Return the (X, Y) coordinate for the center point of the cell that contains the specified text.  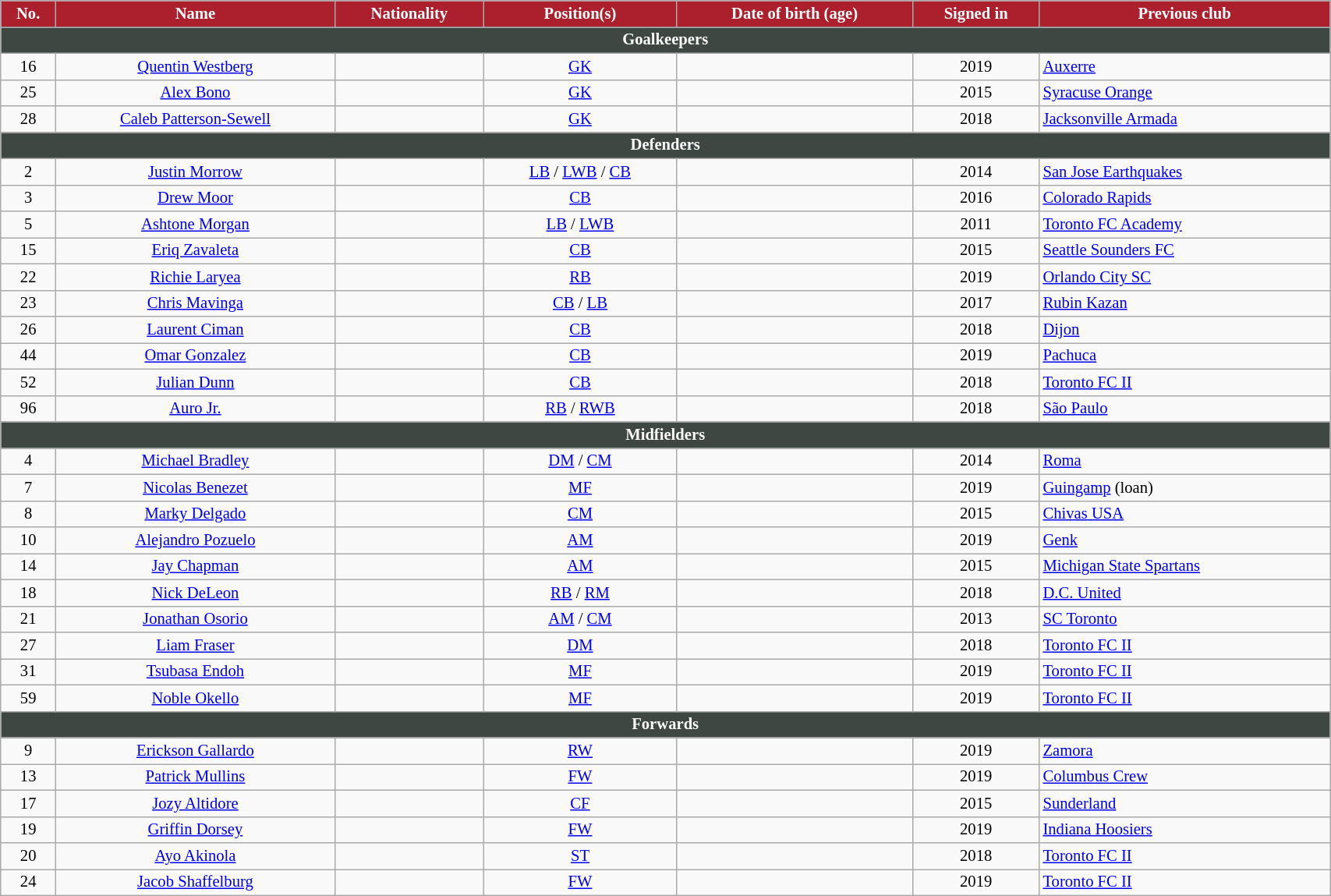
4 (28, 461)
Orlando City SC (1185, 277)
Alex Bono (196, 93)
ST (580, 855)
Michigan State Spartans (1185, 566)
Indiana Hoosiers (1185, 830)
Tsubasa Endoh (196, 671)
Omar Gonzalez (196, 356)
São Paulo (1185, 409)
Rubin Kazan (1185, 303)
DM / CM (580, 461)
Goalkeepers (666, 40)
Auxerre (1185, 66)
9 (28, 751)
2011 (976, 224)
Liam Fraser (196, 645)
Nicolas Benezet (196, 487)
Ayo Akinola (196, 855)
19 (28, 830)
Guingamp (loan) (1185, 487)
Auro Jr. (196, 409)
44 (28, 356)
Genk (1185, 540)
Jacksonville Armada (1185, 119)
Zamora (1185, 751)
2 (28, 172)
LB / LWB (580, 224)
Patrick Mullins (196, 777)
Richie Laryea (196, 277)
CM (580, 514)
16 (28, 66)
7 (28, 487)
Position(s) (580, 13)
22 (28, 277)
31 (28, 671)
Chivas USA (1185, 514)
Nick DeLeon (196, 593)
52 (28, 382)
Signed in (976, 13)
Griffin Dorsey (196, 830)
20 (28, 855)
DM (580, 645)
5 (28, 224)
Date of birth (age) (794, 13)
Chris Mavinga (196, 303)
Michael Bradley (196, 461)
LB / LWB / CB (580, 172)
2013 (976, 619)
D.C. United (1185, 593)
Ashtone Morgan (196, 224)
Pachuca (1185, 356)
Seattle Sounders FC (1185, 250)
Sunderland (1185, 803)
17 (28, 803)
No. (28, 13)
13 (28, 777)
2016 (976, 198)
Julian Dunn (196, 382)
Laurent Ciman (196, 330)
Marky Delgado (196, 514)
24 (28, 882)
Dijon (1185, 330)
Syracuse Orange (1185, 93)
27 (28, 645)
Previous club (1185, 13)
15 (28, 250)
Jozy Altidore (196, 803)
Midfielders (666, 434)
Nationality (409, 13)
Caleb Patterson-Sewell (196, 119)
Toronto FC Academy (1185, 224)
RB (580, 277)
Forwards (666, 724)
23 (28, 303)
Jay Chapman (196, 566)
CF (580, 803)
Defenders (666, 145)
Name (196, 13)
AM / CM (580, 619)
Quentin Westberg (196, 66)
RB / RM (580, 593)
2017 (976, 303)
14 (28, 566)
Colorado Rapids (1185, 198)
San Jose Earthquakes (1185, 172)
3 (28, 198)
28 (28, 119)
21 (28, 619)
18 (28, 593)
Roma (1185, 461)
CB / LB (580, 303)
Columbus Crew (1185, 777)
59 (28, 698)
Jonathan Osorio (196, 619)
RB / RWB (580, 409)
RW (580, 751)
26 (28, 330)
Alejandro Pozuelo (196, 540)
Jacob Shaffelburg (196, 882)
96 (28, 409)
Eriq Zavaleta (196, 250)
8 (28, 514)
10 (28, 540)
Drew Moor (196, 198)
Noble Okello (196, 698)
Erickson Gallardo (196, 751)
25 (28, 93)
SC Toronto (1185, 619)
Justin Morrow (196, 172)
